Pinpoint the cell where the given text exists, returning its [X, Y] midpoint coordinate. 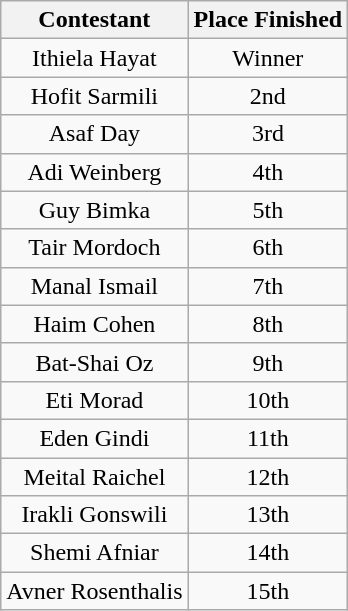
Manal Ismail [94, 286]
Avner Rosenthalis [94, 591]
Eti Morad [94, 400]
Hofit Sarmili [94, 96]
Contestant [94, 20]
Meital Raichel [94, 477]
7th [268, 286]
12th [268, 477]
Bat-Shai Oz [94, 362]
Irakli Gonswili [94, 515]
5th [268, 210]
Winner [268, 58]
8th [268, 324]
Adi Weinberg [94, 172]
Haim Cohen [94, 324]
13th [268, 515]
4th [268, 172]
Guy Bimka [94, 210]
6th [268, 248]
Asaf Day [94, 134]
Place Finished [268, 20]
Tair Mordoch [94, 248]
14th [268, 553]
3rd [268, 134]
Eden Gindi [94, 438]
9th [268, 362]
2nd [268, 96]
Ithiela Hayat [94, 58]
10th [268, 400]
15th [268, 591]
Shemi Afniar [94, 553]
11th [268, 438]
